Pinpoint the cell where the given text exists, returning its [X, Y] midpoint coordinate. 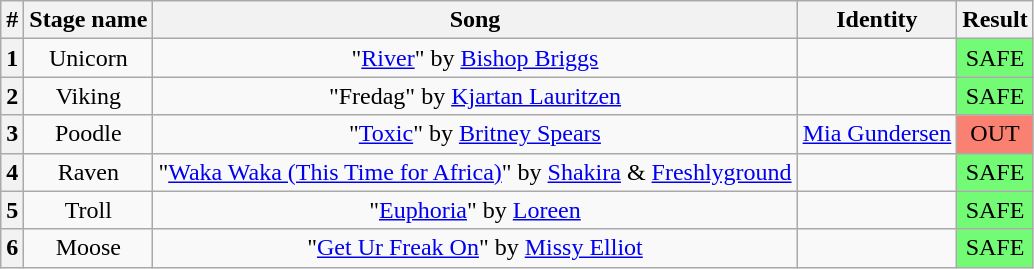
"Euphoria" by Loreen [475, 210]
Poodle [88, 134]
"River" by Bishop Briggs [475, 58]
Troll [88, 210]
2 [12, 96]
Viking [88, 96]
OUT [995, 134]
Unicorn [88, 58]
"Waka Waka (This Time for Africa)" by Shakira & Freshlyground [475, 172]
"Toxic" by Britney Spears [475, 134]
Stage name [88, 20]
Identity [877, 20]
3 [12, 134]
"Get Ur Freak On" by Missy Elliot [475, 248]
"Fredag" by Kjartan Lauritzen [475, 96]
Result [995, 20]
6 [12, 248]
Raven [88, 172]
# [12, 20]
5 [12, 210]
4 [12, 172]
1 [12, 58]
Mia Gundersen [877, 134]
Moose [88, 248]
Song [475, 20]
